Return (x, y) of the center of cell containing provided text 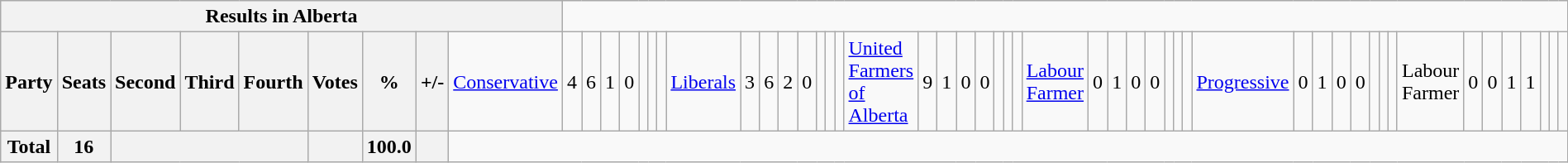
Party (29, 81)
3 (751, 81)
Conservative (506, 81)
Liberals (703, 81)
Total (29, 146)
Progressive (1243, 81)
2 (789, 81)
9 (927, 81)
Fourth (273, 81)
Third (210, 81)
100.0 (388, 146)
4 (572, 81)
United Farmers of Alberta (881, 81)
+/- (431, 81)
Second (145, 81)
Seats (83, 81)
Results in Alberta (282, 17)
16 (83, 146)
% (388, 81)
Votes (335, 81)
